Detect which cell encompasses the target text, then output its (x, y) center coordinate. 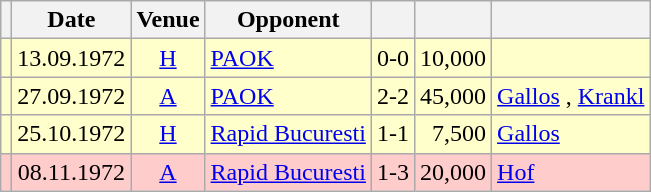
Hof (571, 172)
13.09.1972 (72, 58)
Gallos , Krankl (571, 96)
45,000 (454, 96)
10,000 (454, 58)
1-3 (392, 172)
20,000 (454, 172)
1-1 (392, 134)
Date (72, 20)
Gallos (571, 134)
0-0 (392, 58)
Venue (168, 20)
7,500 (454, 134)
2-2 (392, 96)
08.11.1972 (72, 172)
Opponent (288, 20)
25.10.1972 (72, 134)
27.09.1972 (72, 96)
